Locate the cell with the specified text and output its [X, Y] center coordinate. 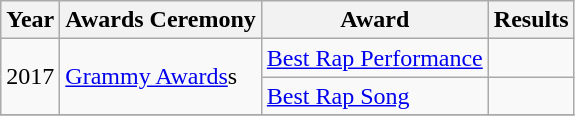
2017 [30, 77]
Best Rap Performance [374, 58]
Awards Ceremony [160, 20]
Best Rap Song [374, 96]
Results [531, 20]
Award [374, 20]
Grammy Awardss [160, 77]
Year [30, 20]
